Identify which cell holds the provided text, then report its [X, Y] central coordinate. 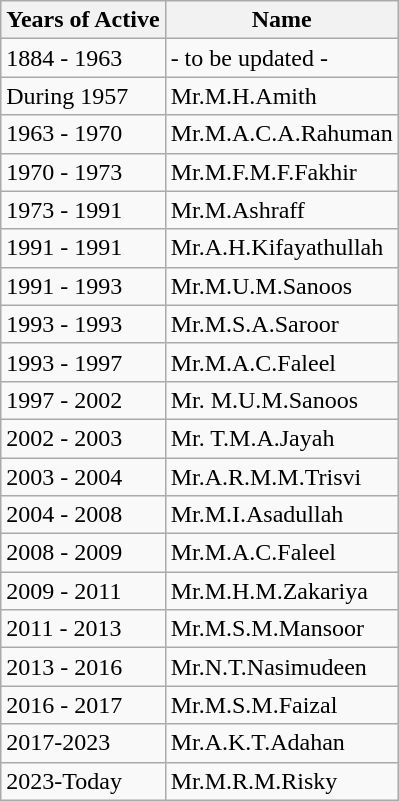
1993 - 1993 [83, 324]
1970 - 1973 [83, 172]
Mr.M.H.M.Zakariya [282, 591]
Mr.M.I.Asadullah [282, 515]
- to be updated - [282, 58]
Years of Active [83, 20]
Mr.M.R.M.Risky [282, 781]
2003 - 2004 [83, 477]
Mr.M.Ashraff [282, 210]
2004 - 2008 [83, 515]
Mr.A.R.M.M.Trisvi [282, 477]
1884 - 1963 [83, 58]
2016 - 2017 [83, 705]
1991 - 1991 [83, 248]
Mr. T.M.A.Jayah [282, 438]
1991 - 1993 [83, 286]
Mr. M.U.M.Sanoos [282, 400]
2023-Today [83, 781]
Mr.M.S.A.Saroor [282, 324]
Mr.M.U.M.Sanoos [282, 286]
1963 - 1970 [83, 134]
1973 - 1991 [83, 210]
2009 - 2011 [83, 591]
Mr.M.S.M.Faizal [282, 705]
2013 - 2016 [83, 667]
2011 - 2013 [83, 629]
2017-2023 [83, 743]
Mr.M.S.M.Mansoor [282, 629]
Mr.A.K.T.Adahan [282, 743]
Mr.N.T.Nasimudeen [282, 667]
Mr.M.A.C.A.Rahuman [282, 134]
2002 - 2003 [83, 438]
1997 - 2002 [83, 400]
Mr.A.H.Kifayathullah [282, 248]
Mr.M.F.M.F.Fakhir [282, 172]
Mr.M.H.Amith [282, 96]
1993 - 1997 [83, 362]
Name [282, 20]
2008 - 2009 [83, 553]
During 1957 [83, 96]
